Return [X, Y] of the center of cell containing provided text 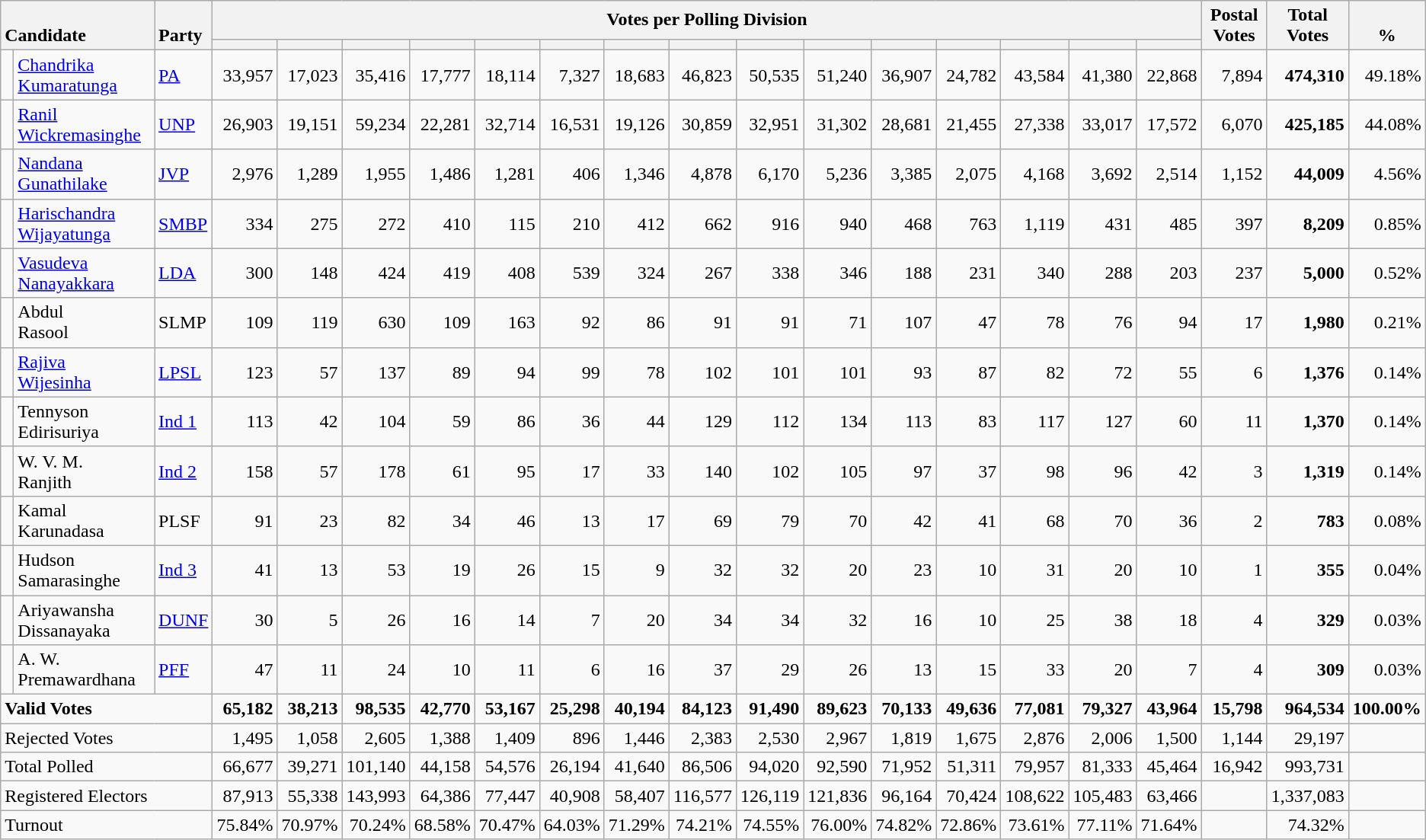
2 [1234, 521]
Registered Electors [107, 796]
143,993 [376, 796]
77,081 [1034, 709]
Candidate [78, 26]
76.00% [838, 825]
31 [1034, 570]
18,683 [637, 75]
84,123 [702, 709]
6,170 [770, 174]
16,942 [1234, 767]
50,535 [770, 75]
53,167 [507, 709]
86,506 [702, 767]
87 [969, 372]
72.86% [969, 825]
121,836 [838, 796]
105 [838, 471]
28,681 [903, 125]
70.47% [507, 825]
LDA [184, 273]
940 [838, 224]
29 [770, 670]
4,878 [702, 174]
40,194 [637, 709]
Ind 2 [184, 471]
76 [1103, 323]
1,500 [1169, 738]
117 [1034, 422]
89 [442, 372]
329 [1307, 620]
55,338 [309, 796]
33,017 [1103, 125]
2,976 [245, 174]
25 [1034, 620]
26,194 [571, 767]
1,675 [969, 738]
44,009 [1307, 174]
71.29% [637, 825]
412 [637, 224]
Ranil Wickremasinghe [84, 125]
Rejected Votes [107, 738]
107 [903, 323]
116,577 [702, 796]
1,370 [1307, 422]
41,640 [637, 767]
137 [376, 372]
71.64% [1169, 825]
2,006 [1103, 738]
148 [309, 273]
662 [702, 224]
419 [442, 273]
123 [245, 372]
105,483 [1103, 796]
115 [507, 224]
49.18% [1386, 75]
59,234 [376, 125]
Ind 3 [184, 570]
92,590 [838, 767]
89,623 [838, 709]
16,531 [571, 125]
51,311 [969, 767]
18,114 [507, 75]
0.04% [1386, 570]
338 [770, 273]
1,955 [376, 174]
993,731 [1307, 767]
A. W. Premawardhana [84, 670]
309 [1307, 670]
1,144 [1234, 738]
96 [1103, 471]
1,495 [245, 738]
79,957 [1034, 767]
70,133 [903, 709]
4.56% [1386, 174]
2,876 [1034, 738]
108,622 [1034, 796]
71 [838, 323]
431 [1103, 224]
Ariyawansha Dissanayaka [84, 620]
96,164 [903, 796]
237 [1234, 273]
203 [1169, 273]
6,070 [1234, 125]
92 [571, 323]
0.21% [1386, 323]
55 [1169, 372]
2,514 [1169, 174]
2,530 [770, 738]
5 [309, 620]
127 [1103, 422]
178 [376, 471]
19 [442, 570]
39,271 [309, 767]
53 [376, 570]
275 [309, 224]
38,213 [309, 709]
PA [184, 75]
485 [1169, 224]
300 [245, 273]
99 [571, 372]
PLSF [184, 521]
1,376 [1307, 372]
17,777 [442, 75]
45,464 [1169, 767]
126,119 [770, 796]
59 [442, 422]
40,908 [571, 796]
LPSL [184, 372]
74.82% [903, 825]
134 [838, 422]
97 [903, 471]
KamalKarunadasa [84, 521]
19,151 [309, 125]
1,058 [309, 738]
267 [702, 273]
324 [637, 273]
5,000 [1307, 273]
74.55% [770, 825]
32,714 [507, 125]
104 [376, 422]
Chandrika Kumaratunga [84, 75]
630 [376, 323]
27,338 [1034, 125]
51,240 [838, 75]
964,534 [1307, 709]
94,020 [770, 767]
163 [507, 323]
43,584 [1034, 75]
355 [1307, 570]
64,386 [442, 796]
406 [571, 174]
0.85% [1386, 224]
75.84% [245, 825]
60 [1169, 422]
74.21% [702, 825]
42,770 [442, 709]
334 [245, 224]
18 [1169, 620]
UNP [184, 125]
3,692 [1103, 174]
210 [571, 224]
1,388 [442, 738]
77,447 [507, 796]
49,636 [969, 709]
3,385 [903, 174]
1 [1234, 570]
35,416 [376, 75]
JVP [184, 174]
Valid Votes [107, 709]
31,302 [838, 125]
41,380 [1103, 75]
Turnout [107, 825]
W. V. M.Ranjith [84, 471]
1,319 [1307, 471]
397 [1234, 224]
783 [1307, 521]
188 [903, 273]
410 [442, 224]
69 [702, 521]
1,346 [637, 174]
539 [571, 273]
66,677 [245, 767]
Nandana Gunathilake [84, 174]
916 [770, 224]
1,486 [442, 174]
PFF [184, 670]
DUNF [184, 620]
Votes per Polling Division [707, 20]
Total Polled [107, 767]
7,894 [1234, 75]
79,327 [1103, 709]
1,119 [1034, 224]
14 [507, 620]
% [1386, 26]
25,298 [571, 709]
100.00% [1386, 709]
68.58% [442, 825]
46 [507, 521]
Ind 1 [184, 422]
68 [1034, 521]
0.52% [1386, 273]
119 [309, 323]
346 [838, 273]
468 [903, 224]
3 [1234, 471]
22,281 [442, 125]
231 [969, 273]
30,859 [702, 125]
24,782 [969, 75]
73.61% [1034, 825]
288 [1103, 273]
17,572 [1169, 125]
140 [702, 471]
98,535 [376, 709]
112 [770, 422]
Harischandra Wijayatunga [84, 224]
5,236 [838, 174]
896 [571, 738]
19,126 [637, 125]
26,903 [245, 125]
2,075 [969, 174]
1,337,083 [1307, 796]
1,152 [1234, 174]
83 [969, 422]
15,798 [1234, 709]
2,967 [838, 738]
1,281 [507, 174]
24 [376, 670]
81,333 [1103, 767]
1,289 [309, 174]
4,168 [1034, 174]
29,197 [1307, 738]
8,209 [1307, 224]
7,327 [571, 75]
9 [637, 570]
70.24% [376, 825]
58,407 [637, 796]
63,466 [1169, 796]
PostalVotes [1234, 26]
Hudson Samarasinghe [84, 570]
79 [770, 521]
36,907 [903, 75]
33,957 [245, 75]
46,823 [702, 75]
44.08% [1386, 125]
0.08% [1386, 521]
158 [245, 471]
61 [442, 471]
30 [245, 620]
340 [1034, 273]
1,409 [507, 738]
71,952 [903, 767]
101,140 [376, 767]
Tennyson Edirisuriya [84, 422]
32,951 [770, 125]
91,490 [770, 709]
1,819 [903, 738]
38 [1103, 620]
1,980 [1307, 323]
44 [637, 422]
SMBP [184, 224]
64.03% [571, 825]
1,446 [637, 738]
SLMP [184, 323]
70,424 [969, 796]
65,182 [245, 709]
763 [969, 224]
RajivaWijesinha [84, 372]
Vasudeva Nanayakkara [84, 273]
408 [507, 273]
43,964 [1169, 709]
87,913 [245, 796]
77.11% [1103, 825]
Total Votes [1307, 26]
72 [1103, 372]
54,576 [507, 767]
98 [1034, 471]
70.97% [309, 825]
95 [507, 471]
424 [376, 273]
129 [702, 422]
22,868 [1169, 75]
272 [376, 224]
425,185 [1307, 125]
74.32% [1307, 825]
2,383 [702, 738]
Party [184, 26]
2,605 [376, 738]
474,310 [1307, 75]
44,158 [442, 767]
AbdulRasool [84, 323]
93 [903, 372]
17,023 [309, 75]
21,455 [969, 125]
